Output the (x, y) coordinate of the center of the cell containing the given text.  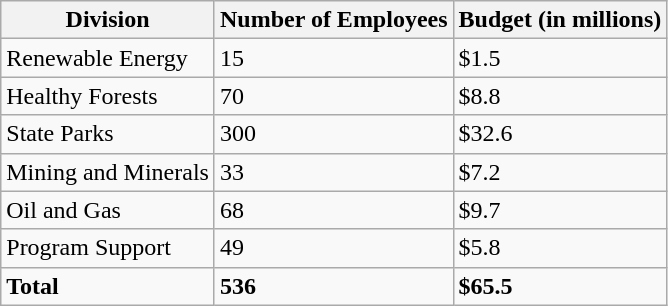
Mining and Minerals (108, 172)
Number of Employees (334, 20)
15 (334, 58)
33 (334, 172)
$32.6 (560, 134)
Total (108, 286)
$5.8 (560, 248)
Budget (in millions) (560, 20)
536 (334, 286)
70 (334, 96)
300 (334, 134)
49 (334, 248)
Renewable Energy (108, 58)
$7.2 (560, 172)
State Parks (108, 134)
68 (334, 210)
Oil and Gas (108, 210)
$1.5 (560, 58)
Division (108, 20)
Healthy Forests (108, 96)
Program Support (108, 248)
$9.7 (560, 210)
$8.8 (560, 96)
$65.5 (560, 286)
